Provide the (x, y) coordinate of the cell's center where the given text is located.  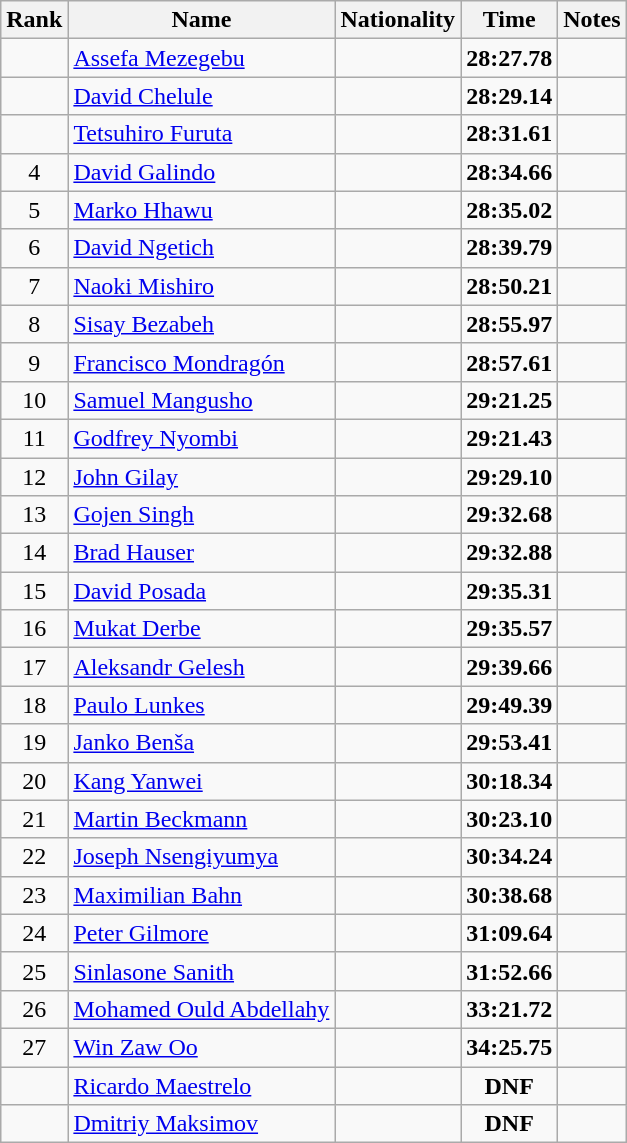
7 (34, 286)
28:29.14 (510, 96)
29:35.57 (510, 629)
Samuel Mangusho (202, 400)
Time (510, 20)
27 (34, 1047)
David Posada (202, 591)
Mukat Derbe (202, 629)
30:23.10 (510, 819)
David Chelule (202, 96)
11 (34, 438)
Mohamed Ould Abdellahy (202, 1009)
Sisay Bezabeh (202, 324)
Rank (34, 20)
5 (34, 210)
18 (34, 705)
28:55.97 (510, 324)
28:35.02 (510, 210)
Win Zaw Oo (202, 1047)
Janko Benša (202, 743)
15 (34, 591)
Kang Yanwei (202, 781)
Assefa Mezegebu (202, 58)
28:34.66 (510, 172)
Naoki Mishiro (202, 286)
29:32.88 (510, 553)
29:49.39 (510, 705)
6 (34, 248)
Maximilian Bahn (202, 895)
21 (34, 819)
Brad Hauser (202, 553)
26 (34, 1009)
25 (34, 971)
29:29.10 (510, 477)
29:21.25 (510, 400)
8 (34, 324)
29:32.68 (510, 515)
Dmitriy Maksimov (202, 1124)
Notes (592, 20)
13 (34, 515)
28:27.78 (510, 58)
28:39.79 (510, 248)
John Gilay (202, 477)
28:57.61 (510, 362)
Sinlasone Sanith (202, 971)
Nationality (398, 20)
31:09.64 (510, 933)
Godfrey Nyombi (202, 438)
David Ngetich (202, 248)
Martin Beckmann (202, 819)
14 (34, 553)
20 (34, 781)
Peter Gilmore (202, 933)
23 (34, 895)
Ricardo Maestrelo (202, 1085)
16 (34, 629)
29:35.31 (510, 591)
17 (34, 667)
4 (34, 172)
30:38.68 (510, 895)
Gojen Singh (202, 515)
Name (202, 20)
22 (34, 857)
28:50.21 (510, 286)
19 (34, 743)
28:31.61 (510, 134)
31:52.66 (510, 971)
10 (34, 400)
24 (34, 933)
30:18.34 (510, 781)
29:39.66 (510, 667)
Tetsuhiro Furuta (202, 134)
33:21.72 (510, 1009)
Aleksandr Gelesh (202, 667)
29:53.41 (510, 743)
Marko Hhawu (202, 210)
Joseph Nsengiyumya (202, 857)
Francisco Mondragón (202, 362)
34:25.75 (510, 1047)
Paulo Lunkes (202, 705)
12 (34, 477)
9 (34, 362)
30:34.24 (510, 857)
David Galindo (202, 172)
29:21.43 (510, 438)
